Pinpoint the cell where the given text exists, returning its [x, y] midpoint coordinate. 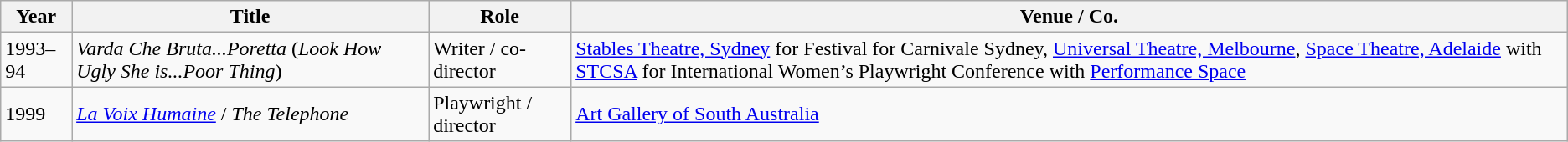
Year [37, 17]
Title [250, 17]
Writer / co-director [500, 60]
1993–94 [37, 60]
Playwright / director [500, 114]
Art Gallery of South Australia [1070, 114]
Role [500, 17]
Venue / Co. [1070, 17]
La Voix Humaine / The Telephone [250, 114]
1999 [37, 114]
Varda Che Bruta...Poretta (Look How Ugly She is...Poor Thing) [250, 60]
